Detect which cell encompasses the target text, then output its (x, y) center coordinate. 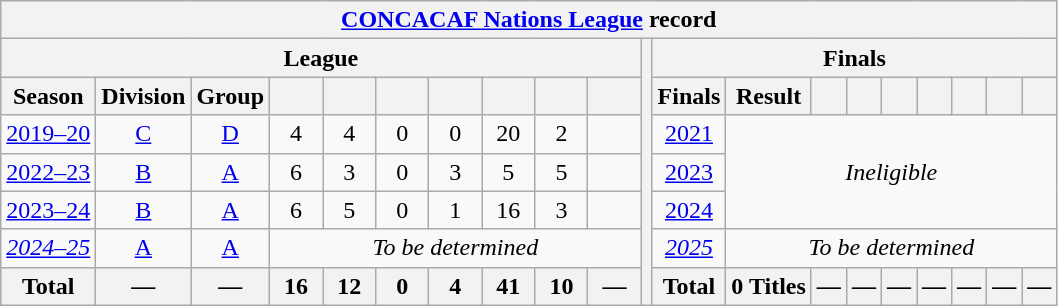
2021 (689, 134)
League (321, 58)
20 (508, 134)
D (230, 134)
2025 (689, 248)
2019–20 (48, 134)
Ineligible (892, 172)
C (144, 134)
0 Titles (769, 286)
2 (562, 134)
Result (769, 96)
CONCACAF Nations League record (529, 20)
2024 (689, 210)
Division (144, 96)
12 (350, 286)
2022–23 (48, 172)
2023 (689, 172)
10 (562, 286)
Season (48, 96)
41 (508, 286)
2024–25 (48, 248)
1 (456, 210)
Group (230, 96)
2023–24 (48, 210)
